For the text-containing cell, return its midpoint in (x, y) coordinate format. 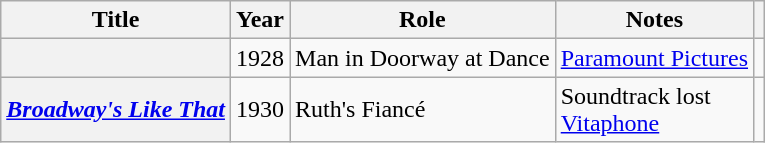
Soundtrack lostVitaphone (654, 110)
Title (116, 20)
Role (423, 20)
Paramount Pictures (654, 58)
Broadway's Like That (116, 110)
Year (260, 20)
Man in Doorway at Dance (423, 58)
1930 (260, 110)
1928 (260, 58)
Notes (654, 20)
Ruth's Fiancé (423, 110)
